Pinpoint the cell where the given text exists, returning its (X, Y) midpoint coordinate. 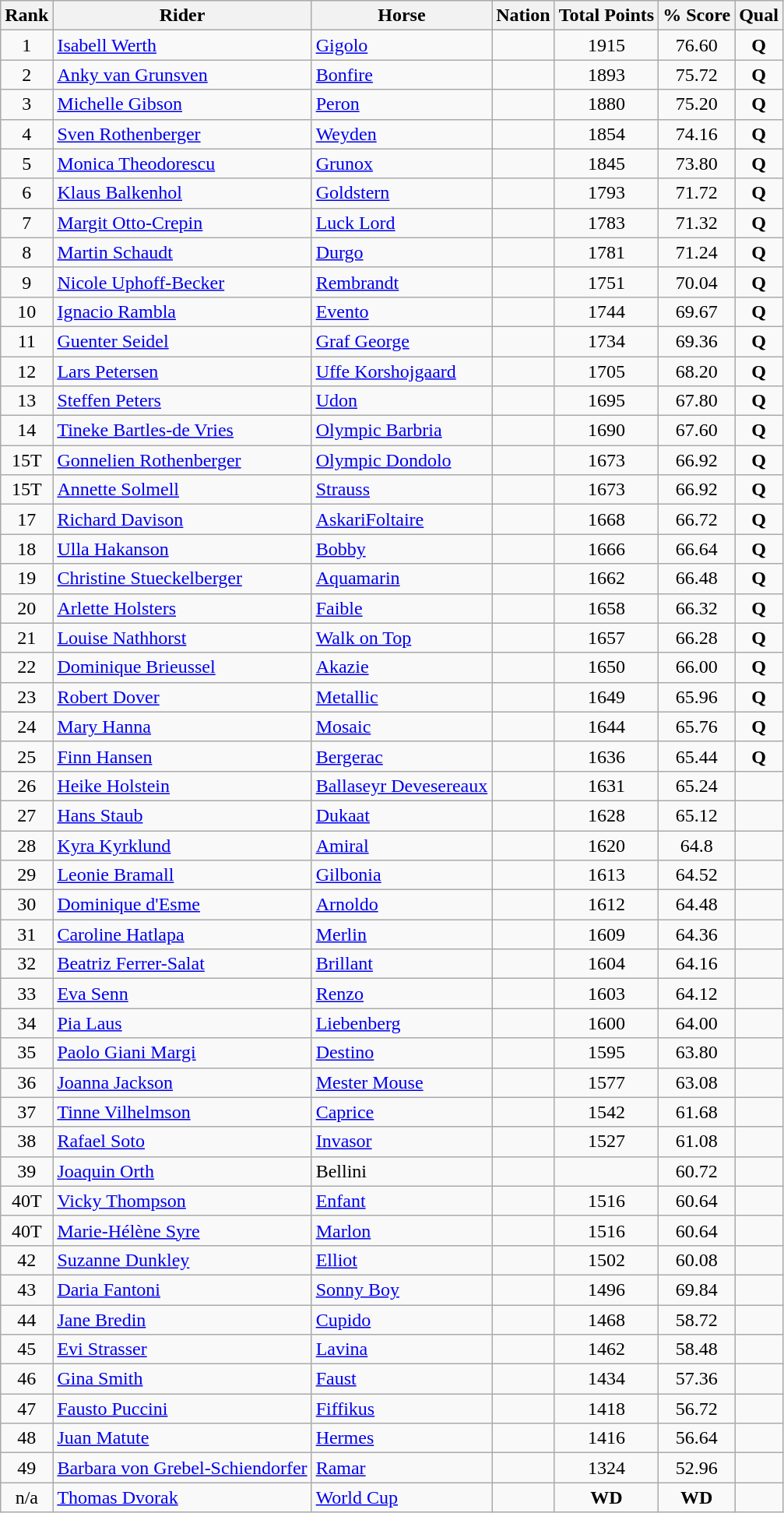
Udon (402, 401)
71.72 (697, 193)
75.72 (697, 75)
1604 (606, 964)
Monica Theodorescu (182, 164)
48 (26, 1438)
28 (26, 845)
14 (26, 431)
66.00 (697, 667)
Klaus Balkenhol (182, 193)
23 (26, 697)
Thomas Dvorak (182, 1497)
n/a (26, 1497)
Lavina (402, 1349)
18 (26, 549)
Caprice (402, 1112)
1644 (606, 727)
Michelle Gibson (182, 104)
1734 (606, 341)
58.48 (697, 1349)
1468 (606, 1320)
1603 (606, 994)
3 (26, 104)
Horse (402, 16)
61.08 (697, 1142)
35 (26, 1053)
Invasor (402, 1142)
Anky van Grunsven (182, 75)
AskariFoltaire (402, 519)
26 (26, 786)
6 (26, 193)
1690 (606, 431)
Gigolo (402, 45)
Strauss (402, 490)
1854 (606, 134)
Rider (182, 16)
Faible (402, 608)
Rembrandt (402, 282)
Olympic Barbria (402, 431)
60.08 (697, 1260)
Dominique Brieussel (182, 667)
Mosaic (402, 727)
1783 (606, 223)
65.76 (697, 727)
Eva Senn (182, 994)
Joanna Jackson (182, 1082)
Joaquin Orth (182, 1171)
Olympic Dondolo (402, 460)
1542 (606, 1112)
Rank (26, 16)
74.16 (697, 134)
38 (26, 1142)
Lars Petersen (182, 371)
Barbara von Grebel-Schiendorfer (182, 1468)
Aquamarin (402, 579)
17 (26, 519)
46 (26, 1379)
13 (26, 401)
Marlon (402, 1230)
Tinne Vilhelmson (182, 1112)
Heike Holstein (182, 786)
42 (26, 1260)
Enfant (402, 1201)
1324 (606, 1468)
Liebenberg (402, 1023)
Caroline Hatlapa (182, 934)
65.96 (697, 697)
2 (26, 75)
Brillant (402, 964)
69.84 (697, 1290)
65.24 (697, 786)
Dominique d'Esme (182, 905)
1649 (606, 697)
27 (26, 815)
Peron (402, 104)
66.28 (697, 638)
66.32 (697, 608)
1416 (606, 1438)
Margit Otto-Crepin (182, 223)
71.32 (697, 223)
1781 (606, 252)
1462 (606, 1349)
19 (26, 579)
1612 (606, 905)
34 (26, 1023)
47 (26, 1409)
1434 (606, 1379)
Jane Bredin (182, 1320)
63.08 (697, 1082)
Gilbonia (402, 875)
20 (26, 608)
68.20 (697, 371)
Qual (759, 16)
Destino (402, 1053)
Evento (402, 311)
1527 (606, 1142)
Rafael Soto (182, 1142)
Dukaat (402, 815)
64.00 (697, 1023)
71.24 (697, 252)
1668 (606, 519)
64.48 (697, 905)
64.12 (697, 994)
Renzo (402, 994)
56.64 (697, 1438)
Nicole Uphoff-Becker (182, 282)
66.64 (697, 549)
Isabell Werth (182, 45)
Mary Hanna (182, 727)
75.20 (697, 104)
57.36 (697, 1379)
1577 (606, 1082)
30 (26, 905)
Faust (402, 1379)
1609 (606, 934)
8 (26, 252)
1 (26, 45)
22 (26, 667)
45 (26, 1349)
1744 (606, 311)
69.67 (697, 311)
Leonie Bramall (182, 875)
Sven Rothenberger (182, 134)
1650 (606, 667)
Gonnelien Rothenberger (182, 460)
31 (26, 934)
1695 (606, 401)
Fausto Puccini (182, 1409)
21 (26, 638)
Beatriz Ferrer-Salat (182, 964)
1595 (606, 1053)
Amiral (402, 845)
24 (26, 727)
61.68 (697, 1112)
Grunox (402, 164)
1496 (606, 1290)
Pia Laus (182, 1023)
Gina Smith (182, 1379)
9 (26, 282)
Paolo Giani Margi (182, 1053)
Tineke Bartles-de Vries (182, 431)
Graf George (402, 341)
1502 (606, 1260)
Sonny Boy (402, 1290)
63.80 (697, 1053)
58.72 (697, 1320)
56.72 (697, 1409)
25 (26, 756)
65.12 (697, 815)
1613 (606, 875)
1600 (606, 1023)
33 (26, 994)
Hermes (402, 1438)
76.60 (697, 45)
Mester Mouse (402, 1082)
1620 (606, 845)
Cupido (402, 1320)
73.80 (697, 164)
Akazie (402, 667)
12 (26, 371)
Guenter Seidel (182, 341)
Weyden (402, 134)
Elliot (402, 1260)
67.80 (697, 401)
1880 (606, 104)
Bergerac (402, 756)
% Score (697, 16)
1845 (606, 164)
Vicky Thompson (182, 1201)
Martin Schaudt (182, 252)
49 (26, 1468)
69.36 (697, 341)
64.8 (697, 845)
5 (26, 164)
1636 (606, 756)
Merlin (402, 934)
10 (26, 311)
Evi Strasser (182, 1349)
1893 (606, 75)
World Cup (402, 1497)
29 (26, 875)
Arnoldo (402, 905)
Ballaseyr Devesereaux (402, 786)
67.60 (697, 431)
52.96 (697, 1468)
7 (26, 223)
Fiffikus (402, 1409)
1915 (606, 45)
Kyra Kyrklund (182, 845)
1657 (606, 638)
1793 (606, 193)
1751 (606, 282)
Suzanne Dunkley (182, 1260)
1705 (606, 371)
66.48 (697, 579)
Annette Solmell (182, 490)
Finn Hansen (182, 756)
Nation (523, 16)
Luck Lord (402, 223)
Hans Staub (182, 815)
Christine Stueckelberger (182, 579)
Bobby (402, 549)
Goldstern (402, 193)
Juan Matute (182, 1438)
70.04 (697, 282)
43 (26, 1290)
66.72 (697, 519)
Richard Davison (182, 519)
Uffe Korshojgaard (402, 371)
Durgo (402, 252)
65.44 (697, 756)
Arlette Holsters (182, 608)
1418 (606, 1409)
64.16 (697, 964)
Metallic (402, 697)
1628 (606, 815)
Marie-Hélène Syre (182, 1230)
1662 (606, 579)
Ramar (402, 1468)
32 (26, 964)
1666 (606, 549)
60.72 (697, 1171)
64.52 (697, 875)
Louise Nathhorst (182, 638)
4 (26, 134)
Robert Dover (182, 697)
1631 (606, 786)
39 (26, 1171)
Ulla Hakanson (182, 549)
Bonfire (402, 75)
Bellini (402, 1171)
Steffen Peters (182, 401)
44 (26, 1320)
37 (26, 1112)
64.36 (697, 934)
36 (26, 1082)
Walk on Top (402, 638)
Total Points (606, 16)
Daria Fantoni (182, 1290)
11 (26, 341)
Ignacio Rambla (182, 311)
1658 (606, 608)
